Detect which cell encompasses the target text, then output its [X, Y] center coordinate. 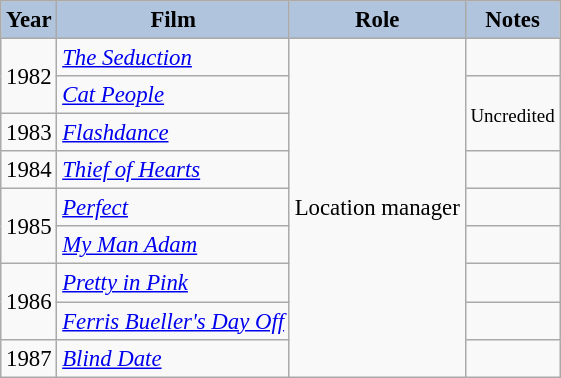
1987 [29, 358]
Perfect [173, 208]
1982 [29, 76]
Year [29, 20]
Location manager [377, 208]
Uncredited [512, 114]
Pretty in Pink [173, 283]
Flashdance [173, 133]
1984 [29, 170]
Role [377, 20]
1985 [29, 226]
Blind Date [173, 358]
Film [173, 20]
1983 [29, 133]
1986 [29, 302]
The Seduction [173, 58]
Ferris Bueller's Day Off [173, 321]
Cat People [173, 95]
My Man Adam [173, 245]
Notes [512, 20]
Thief of Hearts [173, 170]
